Determine the (X, Y) coordinate at the center of the cell enclosing the given text.  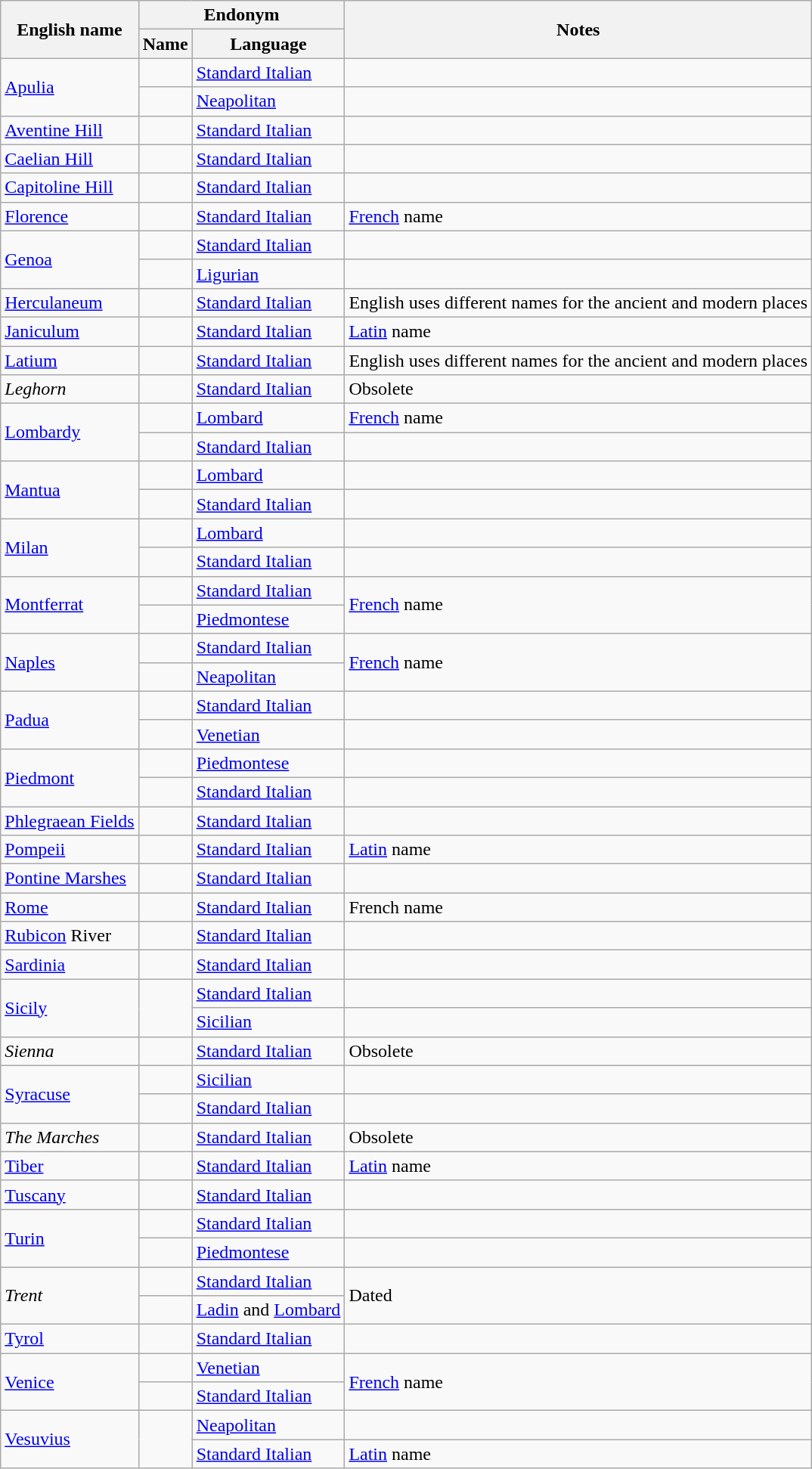
Janiculum (70, 331)
Pontine Marshes (70, 879)
Aventine Hill (70, 130)
Ligurian (268, 274)
Florence (70, 216)
Trent (70, 1296)
Lombardy (70, 432)
Rome (70, 907)
Naples (70, 662)
Venice (70, 1382)
Vesuvius (70, 1440)
Latium (70, 361)
Syracuse (70, 1094)
Piedmont (70, 777)
Pompeii (70, 850)
Rubicon River (70, 936)
Milan (70, 547)
Endonym (242, 15)
Tiber (70, 1166)
The Marches (70, 1137)
Tyrol (70, 1339)
English name (70, 29)
Apulia (70, 87)
Genoa (70, 259)
Language (268, 44)
Tuscany (70, 1195)
Capitoline Hill (70, 187)
Caelian Hill (70, 159)
Name (165, 44)
Montferrat (70, 605)
Padua (70, 720)
Sicily (70, 1008)
Ladin and Lombard (268, 1310)
Mantua (70, 490)
Phlegraean Fields (70, 820)
Dated (578, 1296)
Turin (70, 1238)
Notes (578, 29)
Sienna (70, 1051)
Sardinia (70, 965)
Herculaneum (70, 302)
Leghorn (70, 389)
